Return (x, y) of the center of cell containing provided text 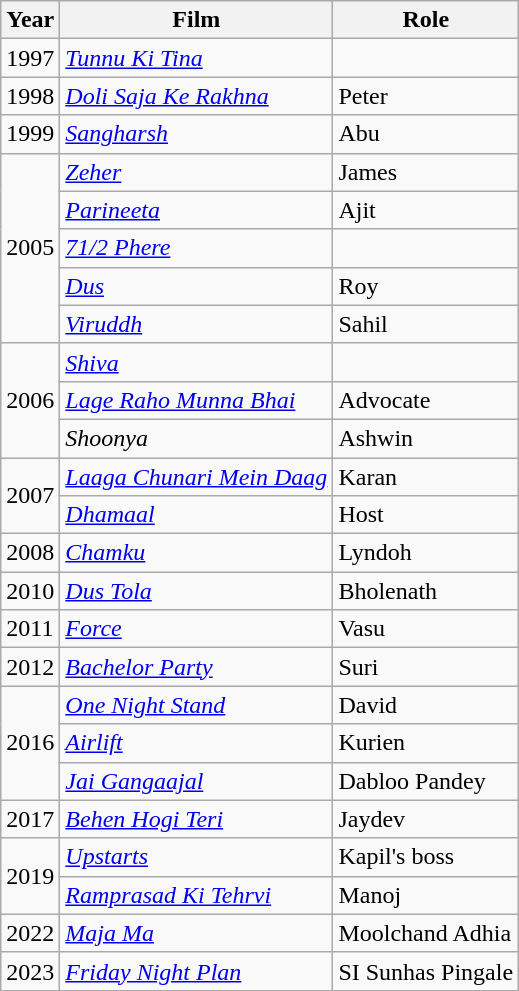
Friday Night Plan (196, 971)
Sangharsh (196, 134)
Kurien (426, 743)
2017 (30, 819)
Role (426, 20)
Ramprasad Ki Tehrvi (196, 895)
Viruddh (196, 324)
2005 (30, 248)
Karan (426, 477)
Suri (426, 667)
Vasu (426, 629)
71/2 Phere (196, 248)
1997 (30, 58)
Sahil (426, 324)
Airlift (196, 743)
Shiva (196, 362)
Bachelor Party (196, 667)
2022 (30, 933)
2010 (30, 591)
2007 (30, 496)
2012 (30, 667)
1998 (30, 96)
Film (196, 20)
Moolchand Adhia (426, 933)
2023 (30, 971)
2006 (30, 400)
Lyndoh (426, 553)
Jaydev (426, 819)
Host (426, 515)
2008 (30, 553)
Doli Saja Ke Rakhna (196, 96)
Roy (426, 286)
Jai Gangaajal (196, 781)
Dus Tola (196, 591)
SI Sunhas Pingale (426, 971)
Abu (426, 134)
Tunnu Ki Tina (196, 58)
Parineeta (196, 210)
Bholenath (426, 591)
Force (196, 629)
Ashwin (426, 438)
Kapil's boss (426, 857)
2016 (30, 743)
1999 (30, 134)
Shoonya (196, 438)
Advocate (426, 400)
Dabloo Pandey (426, 781)
2011 (30, 629)
David (426, 705)
Ajit (426, 210)
Manoj (426, 895)
Behen Hogi Teri (196, 819)
Upstarts (196, 857)
2019 (30, 876)
One Night Stand (196, 705)
Dhamaal (196, 515)
Year (30, 20)
James (426, 172)
Zeher (196, 172)
Laaga Chunari Mein Daag (196, 477)
Lage Raho Munna Bhai (196, 400)
Peter (426, 96)
Maja Ma (196, 933)
Dus (196, 286)
Chamku (196, 553)
